Return the (x, y) coordinate for the center point of the cell that contains the specified text.  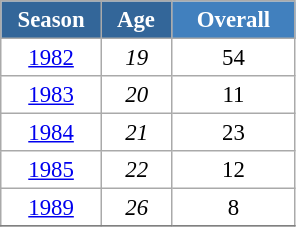
12 (234, 170)
26 (136, 208)
8 (234, 208)
1985 (52, 170)
21 (136, 133)
1989 (52, 208)
1982 (52, 58)
1983 (52, 95)
Age (136, 20)
1984 (52, 133)
11 (234, 95)
20 (136, 95)
19 (136, 58)
23 (234, 133)
54 (234, 58)
22 (136, 170)
Season (52, 20)
Overall (234, 20)
